Output the [X, Y] coordinate of the center of the cell containing the given text.  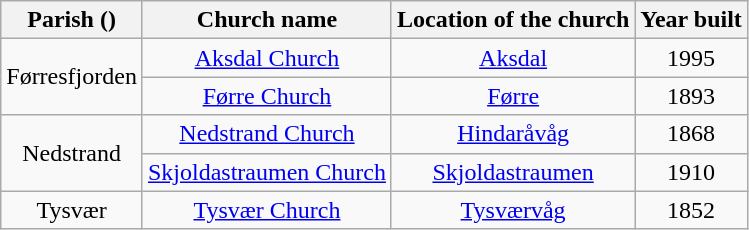
Tysvær Church [266, 210]
Skjoldastraumen [512, 172]
Hindaråvåg [512, 134]
Parish () [72, 20]
Location of the church [512, 20]
1910 [692, 172]
Aksdal [512, 58]
Skjoldastraumen Church [266, 172]
Førre Church [266, 96]
1995 [692, 58]
1852 [692, 210]
Tysvær [72, 210]
Aksdal Church [266, 58]
1893 [692, 96]
Church name [266, 20]
Førresfjorden [72, 77]
Nedstrand Church [266, 134]
1868 [692, 134]
Førre [512, 96]
Nedstrand [72, 153]
Tysværvåg [512, 210]
Year built [692, 20]
